Find where the given text appears and provide that cell's center as (x, y) coordinate. 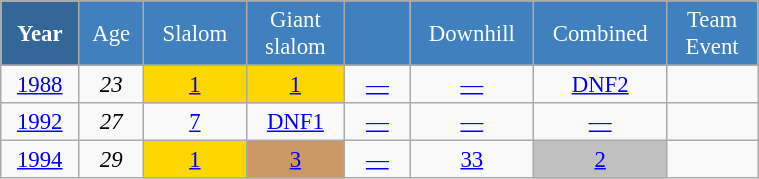
Team Event (712, 34)
33 (472, 160)
2 (600, 160)
1994 (40, 160)
Year (40, 34)
Slalom (195, 34)
1992 (40, 122)
DNF2 (600, 85)
Downhill (472, 34)
29 (112, 160)
Giantslalom (296, 34)
23 (112, 85)
DNF1 (296, 122)
Age (112, 34)
27 (112, 122)
Combined (600, 34)
7 (195, 122)
3 (296, 160)
1988 (40, 85)
